Capture the cell that displays the provided text and extract its [X, Y] central coordinate. 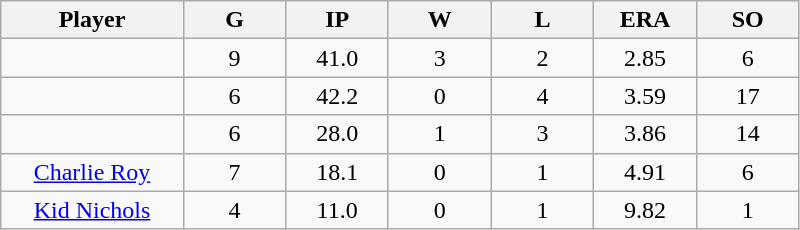
Kid Nichols [92, 210]
9.82 [646, 210]
9 [234, 58]
Player [92, 20]
3.59 [646, 96]
17 [748, 96]
L [542, 20]
28.0 [338, 134]
G [234, 20]
42.2 [338, 96]
SO [748, 20]
14 [748, 134]
2.85 [646, 58]
ERA [646, 20]
11.0 [338, 210]
41.0 [338, 58]
4.91 [646, 172]
18.1 [338, 172]
W [440, 20]
7 [234, 172]
IP [338, 20]
3.86 [646, 134]
2 [542, 58]
Charlie Roy [92, 172]
